Extract the [x, y] coordinate from the center of the cell holding the provided text.  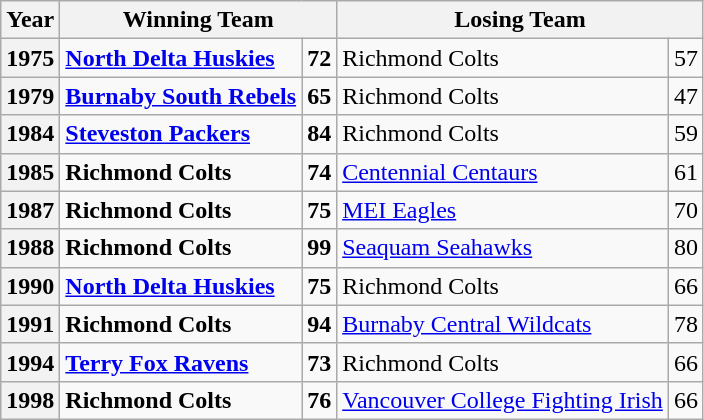
1987 [30, 210]
Year [30, 20]
74 [320, 172]
1975 [30, 58]
Centennial Centaurs [503, 172]
84 [320, 134]
Losing Team [520, 20]
Seaquam Seahawks [503, 248]
Terry Fox Ravens [181, 362]
94 [320, 324]
47 [686, 96]
1984 [30, 134]
1985 [30, 172]
61 [686, 172]
99 [320, 248]
78 [686, 324]
80 [686, 248]
1998 [30, 400]
73 [320, 362]
MEI Eagles [503, 210]
Steveston Packers [181, 134]
1988 [30, 248]
Winning Team [198, 20]
1994 [30, 362]
Vancouver College Fighting Irish [503, 400]
1991 [30, 324]
70 [686, 210]
76 [320, 400]
Burnaby Central Wildcats [503, 324]
57 [686, 58]
65 [320, 96]
Burnaby South Rebels [181, 96]
1979 [30, 96]
72 [320, 58]
1990 [30, 286]
59 [686, 134]
